Identify which cell holds the provided text, then report its [X, Y] central coordinate. 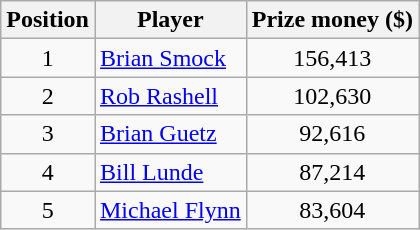
3 [48, 134]
83,604 [332, 210]
Position [48, 20]
1 [48, 58]
156,413 [332, 58]
2 [48, 96]
5 [48, 210]
Rob Rashell [170, 96]
87,214 [332, 172]
92,616 [332, 134]
102,630 [332, 96]
Player [170, 20]
Brian Smock [170, 58]
4 [48, 172]
Bill Lunde [170, 172]
Brian Guetz [170, 134]
Prize money ($) [332, 20]
Michael Flynn [170, 210]
